Provide the [X, Y] coordinate of the cell's center where the given text is located.  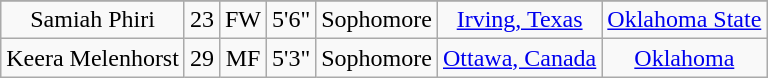
Oklahoma State [684, 20]
Ottawa, Canada [519, 58]
5'6" [292, 20]
5'3" [292, 58]
Keera Melenhorst [93, 58]
29 [202, 58]
Oklahoma [684, 58]
FW [242, 20]
23 [202, 20]
Irving, Texas [519, 20]
Samiah Phiri [93, 20]
MF [242, 58]
